From the cell containing the given text, extract its center point as [x, y] coordinate. 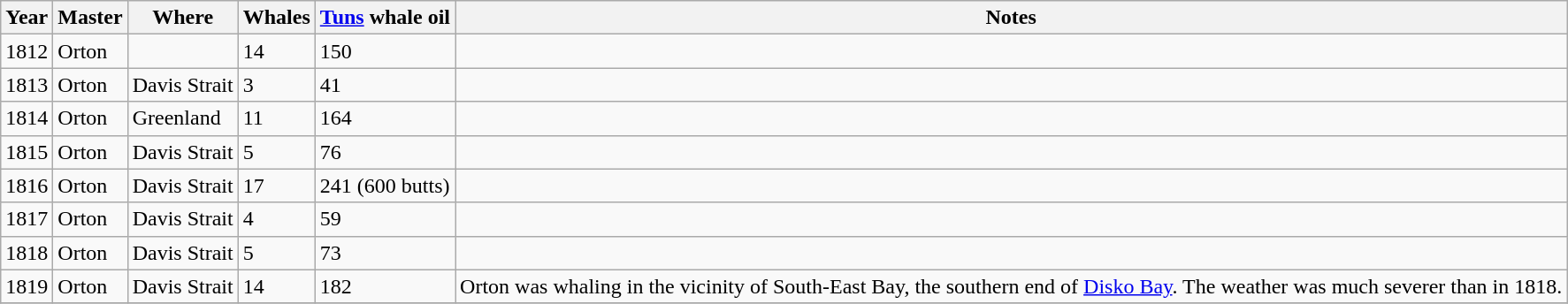
1817 [27, 219]
164 [385, 118]
Where [182, 18]
1819 [27, 286]
1816 [27, 186]
17 [276, 186]
1818 [27, 253]
Year [27, 18]
150 [385, 51]
Greenland [182, 118]
4 [276, 219]
182 [385, 286]
1813 [27, 85]
3 [276, 85]
59 [385, 219]
Notes [1012, 18]
73 [385, 253]
1812 [27, 51]
Tuns whale oil [385, 18]
Master [90, 18]
76 [385, 152]
41 [385, 85]
241 (600 butts) [385, 186]
Whales [276, 18]
Orton was whaling in the vicinity of South-East Bay, the southern end of Disko Bay. The weather was much severer than in 1818. [1012, 286]
11 [276, 118]
1814 [27, 118]
1815 [27, 152]
